Search for the cell housing the specified text and yield its (x, y) center coordinate. 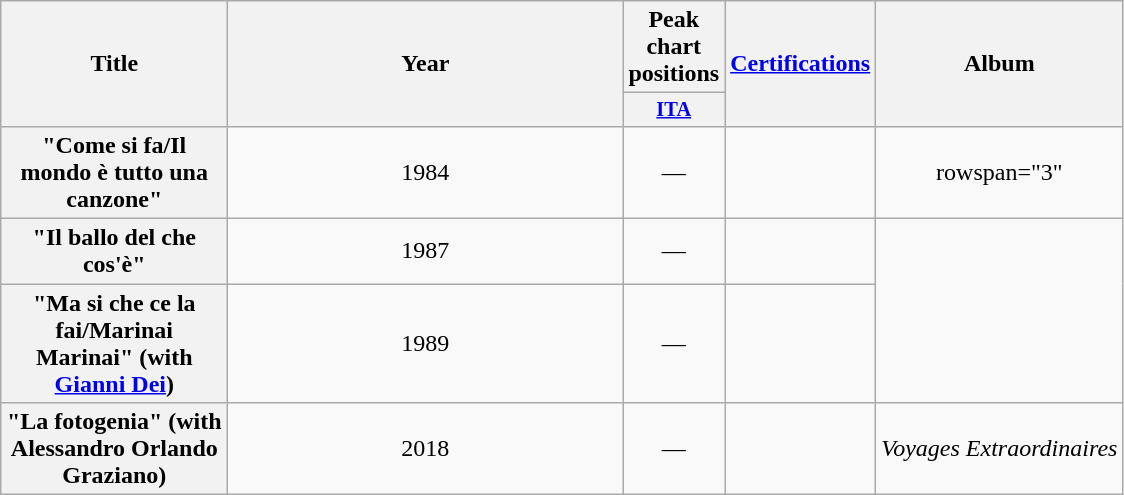
1987 (426, 252)
"Ma si che ce la fai/Marinai Marinai" (with Gianni Dei) (114, 344)
Voyages Extraordinaires (1000, 449)
1984 (426, 172)
"Come si fa/Il mondo è tutto una canzone" (114, 172)
2018 (426, 449)
Title (114, 64)
Year (426, 64)
"La fotogenia" (with Alessandro Orlando Graziano) (114, 449)
Certifications (800, 64)
ITA (674, 110)
Peak chart positions (674, 47)
Album (1000, 64)
"Il ballo del che cos'è" (114, 252)
1989 (426, 344)
rowspan="3" (1000, 172)
